Extract the [x, y] coordinate from the center of the cell holding the provided text.  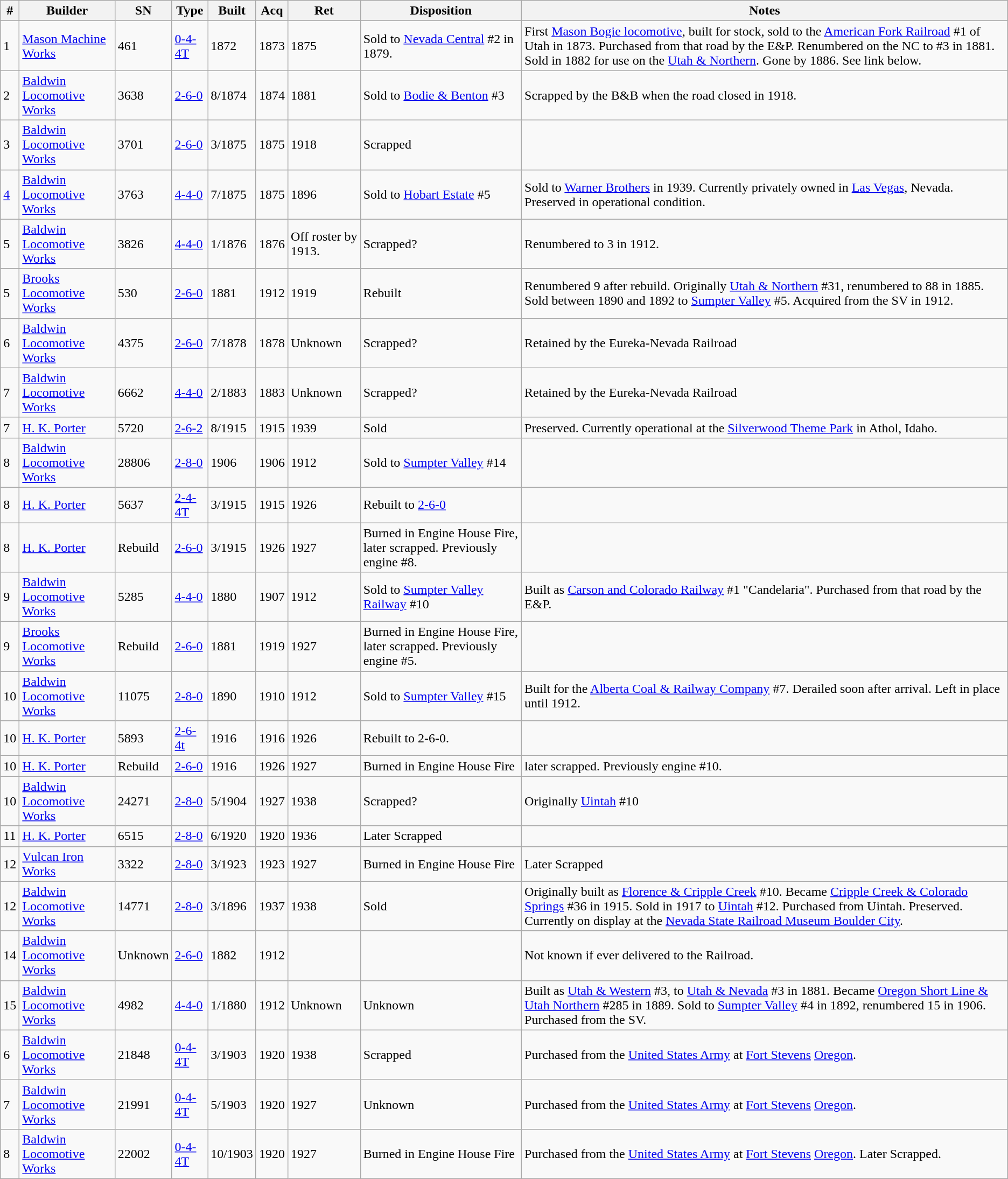
Sold to Sumpter Valley Railway #10 [440, 597]
3/1875 [232, 145]
Rebuilt to 2-6-0 [440, 505]
Off roster by 1913. [324, 244]
SN [143, 11]
1876 [271, 244]
1936 [324, 836]
6515 [143, 836]
Vulcan Iron Works [67, 864]
Ret [324, 11]
Acq [271, 11]
Builder [67, 11]
3826 [143, 244]
11075 [143, 696]
5720 [143, 427]
24271 [143, 801]
2-4-4T [190, 505]
Not known if ever delivered to the Railroad. [765, 956]
461 [143, 46]
Preserved. Currently operational at the Silverwood Theme Park in Athol, Idaho. [765, 427]
14 [10, 956]
1872 [232, 46]
5/1904 [232, 801]
15 [10, 1005]
Renumbered to 3 in 1912. [765, 244]
Built for the Alberta Coal & Railway Company #7. Derailed soon after arrival. Left in place until 1912. [765, 696]
Disposition [440, 11]
Sold to Hobart Estate #5 [440, 194]
22002 [143, 1154]
1880 [232, 597]
6662 [143, 392]
Burned in Engine House Fire, later scrapped. Previously engine #5. [440, 647]
1923 [271, 864]
Burned in Engine House Fire, later scrapped. Previously engine #8. [440, 547]
1907 [271, 597]
Scrapped by the B&B when the road closed in 1918. [765, 95]
1 [10, 46]
530 [143, 293]
1883 [271, 392]
5285 [143, 597]
1939 [324, 427]
7/1878 [232, 343]
3701 [143, 145]
Sold to Nevada Central #2 in 1879. [440, 46]
1910 [271, 696]
3763 [143, 194]
8/1874 [232, 95]
1874 [271, 95]
1873 [271, 46]
1878 [271, 343]
Built [232, 11]
4375 [143, 343]
1896 [324, 194]
Notes [765, 11]
4982 [143, 1005]
5/1903 [232, 1104]
4 [10, 194]
Mason Machine Works [67, 46]
10/1903 [232, 1154]
14771 [143, 906]
# [10, 11]
3/1896 [232, 906]
Rebuilt [440, 293]
2-6-4t [190, 739]
28806 [143, 462]
5637 [143, 505]
Purchased from the United States Army at Fort Stevens Oregon. Later Scrapped. [765, 1154]
Sold to Sumpter Valley #15 [440, 696]
21848 [143, 1055]
Sold to Sumpter Valley #14 [440, 462]
2 [10, 95]
5893 [143, 739]
6/1920 [232, 836]
Rebuilt to 2-6-0. [440, 739]
1918 [324, 145]
Built as Carson and Colorado Railway #1 "Candelaria". Purchased from that road by the E&P. [765, 597]
21991 [143, 1104]
1937 [271, 906]
3638 [143, 95]
2/1883 [232, 392]
3/1923 [232, 864]
3/1903 [232, 1055]
7/1875 [232, 194]
1/1876 [232, 244]
1890 [232, 696]
Originally Uintah #10 [765, 801]
8/1915 [232, 427]
3322 [143, 864]
Type [190, 11]
Sold to Bodie & Benton #3 [440, 95]
11 [10, 836]
2-6-2 [190, 427]
3 [10, 145]
1882 [232, 956]
later scrapped. Previously engine #10. [765, 766]
Sold to Warner Brothers in 1939. Currently privately owned in Las Vegas, Nevada. Preserved in operational condition. [765, 194]
1/1880 [232, 1005]
